Pinpoint the cell where the given text exists, returning its (X, Y) midpoint coordinate. 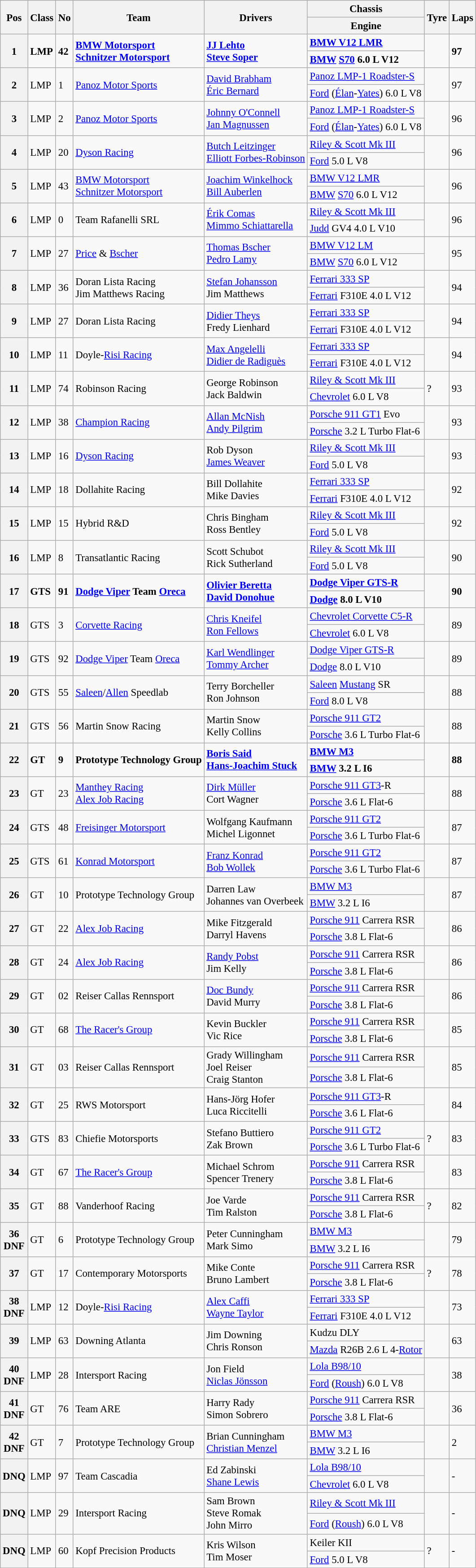
Max Angelelli Didier de Radiguès (256, 355)
41DNF (14, 1409)
73 (462, 1307)
Kevin Buckler Vic Rice (256, 1030)
Price & Bscher (139, 253)
Pos (14, 17)
35 (14, 1206)
BMW V12 LM (366, 245)
60 (64, 1550)
33 (14, 1138)
78 (462, 1273)
Saleen/Allen Speedlab (139, 692)
40DNF (14, 1375)
48 (64, 827)
Hans-Jörg Hofer Luca Riccitelli (256, 1104)
82 (462, 1206)
Laps (462, 17)
Tyre (437, 17)
79 (462, 1240)
32 (14, 1104)
Michael Schrom Spencer Trenery (256, 1173)
Dollahite Racing (139, 490)
67 (64, 1173)
Olivier Beretta David Donohue (256, 591)
56 (64, 726)
21 (14, 726)
Wolfgang Kaufmann Michel Ligonnet (256, 827)
Allan McNish Andy Pilgrim (256, 422)
42DNF (14, 1442)
Team (139, 17)
30 (14, 1030)
Transatlantic Racing (139, 558)
68 (64, 1030)
Mike Fitzgerald Darryl Havens (256, 928)
Randy Pobst Jim Kelly (256, 962)
Ford 8.0 L V8 (366, 701)
Franz Konrad Bob Wollek (256, 861)
George Robinson Jack Baldwin (256, 389)
Porsche 3.2 L Turbo Flat-6 (366, 431)
Judd GV4 4.0 L V10 (366, 228)
13 (14, 456)
Keiler KII (366, 1542)
Vanderhoof Racing (139, 1206)
Corvette Racing (139, 625)
Karl Wendlinger Tommy Archer (256, 659)
Butch Leitzinger Elliott Forbes-Robinson (256, 153)
Chassis (366, 9)
61 (64, 861)
02 (64, 996)
Didier Theys Fredy Lienhard (256, 321)
Porsche 911 GT1 Evo (366, 414)
14 (14, 490)
Terry Borcheller Ron Johnson (256, 692)
26 (14, 895)
Érik Comas Mimmo Schiattarella (256, 220)
Alex Caffi Wayne Taylor (256, 1307)
Engine (366, 26)
Team Rafanelli SRL (139, 220)
Rob Dyson James Weaver (256, 456)
Dirk Müller Cort Wagner (256, 794)
Chevrolet Corvette C5-R (366, 616)
Stefan Johansson Jim Matthews (256, 287)
Joachim Winkelhock Bill Auberlen (256, 186)
Martin Snow Kelly Collins (256, 726)
Kudzu DLY (366, 1333)
Brian Cunningham Christian Menzel (256, 1442)
03 (64, 1067)
Drivers (256, 17)
Scott Schubot Rick Sutherland (256, 558)
David Brabham Éric Bernard (256, 84)
Mazda R26B 2.6 L 4-Rotor (366, 1349)
JJ Lehto Steve Soper (256, 51)
0 (64, 220)
Boris Said Hans-Joachim Stuck (256, 760)
Contemporary Motorsports (139, 1273)
RWS Motorsport (139, 1104)
Mike Conte Bruno Lambert (256, 1273)
Robinson Racing (139, 389)
Ed Zabinski Shane Lewis (256, 1476)
Peter Cunningham Mark Simo (256, 1240)
Chris Kneifel Ron Fellows (256, 625)
Sam Brown Steve Romak John Mirro (256, 1514)
Doran Lista Racing Jim Matthews Racing (139, 287)
Team Cascadia (139, 1476)
Martin Snow Racing (139, 726)
Stefano Buttiero Zak Brown (256, 1138)
37 (14, 1273)
Johnny O'Connell Jan Magnussen (256, 119)
Kris Wilson Tim Moser (256, 1550)
Grady Willingham Joel Reiser Craig Stanton (256, 1067)
Chiefie Motorsports (139, 1138)
39 (14, 1341)
Downing Atlanta (139, 1341)
No (64, 17)
Chris Bingham Ross Bentley (256, 523)
36DNF (14, 1240)
Darren Law Johannes van Overbeek (256, 895)
95 (462, 253)
19 (14, 659)
Saleen Mustang SR (366, 684)
84 (462, 1104)
Hybrid R&D (139, 523)
42 (64, 51)
Doran Lista Racing (139, 321)
Champion Racing (139, 422)
76 (64, 1409)
74 (64, 389)
Harry Rady Simon Sobrero (256, 1409)
Doc Bundy David Murry (256, 996)
Joe Varde Tim Ralston (256, 1206)
Thomas Bscher Pedro Lamy (256, 253)
55 (64, 692)
Manthey Racing Alex Job Racing (139, 794)
38DNF (14, 1307)
91 (64, 591)
4 (14, 153)
Konrad Motorsport (139, 861)
31 (14, 1067)
Jim Downing Chris Ronson (256, 1341)
34 (14, 1173)
5 (14, 186)
Jon Field Niclas Jönsson (256, 1375)
Freisinger Motorsport (139, 827)
Class (42, 17)
43 (64, 186)
Team ARE (139, 1409)
Kopf Precision Products (139, 1550)
Bill Dollahite Mike Davies (256, 490)
